Provide the (X, Y) coordinate of the cell's center where the given text is located.  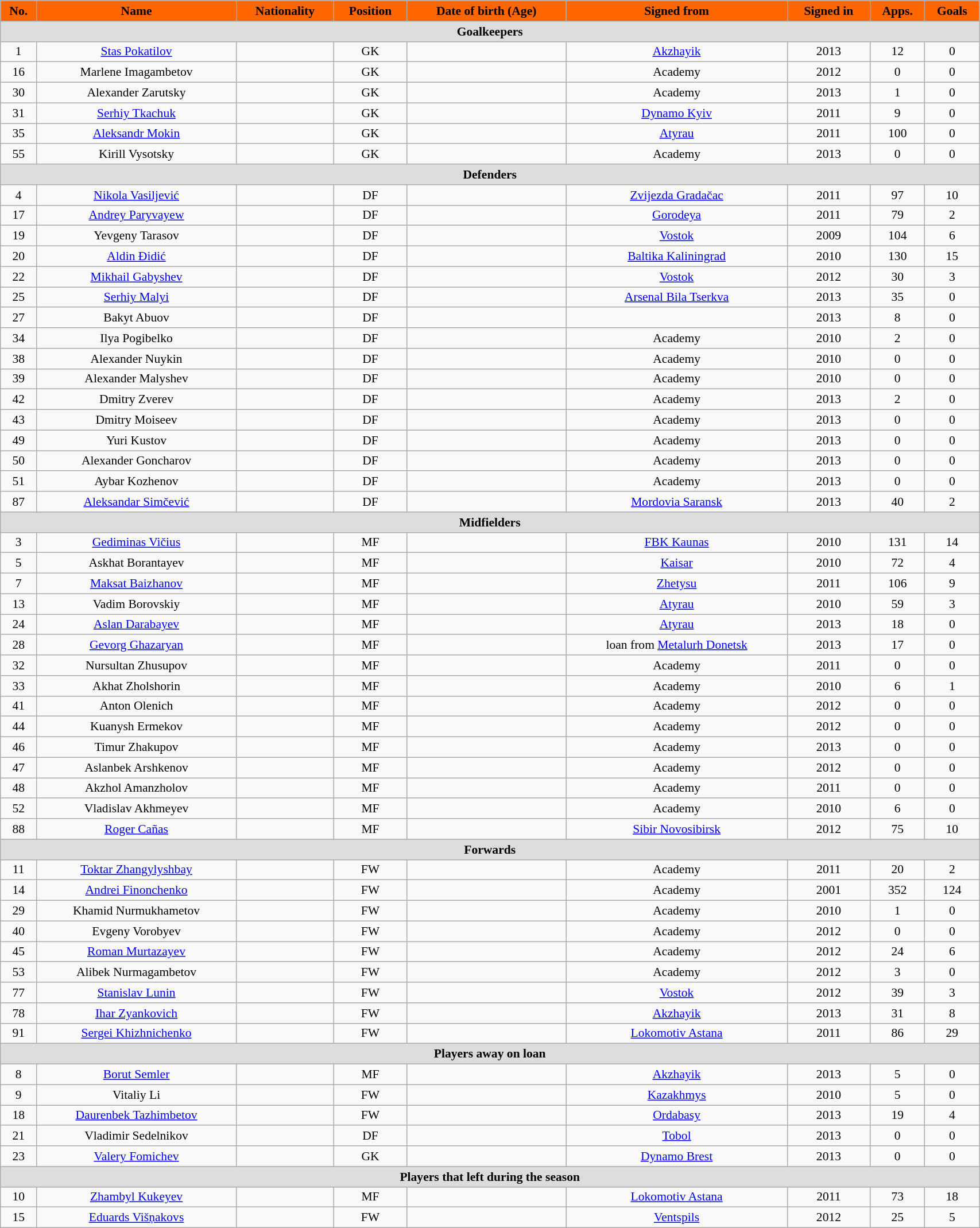
Kaisar (676, 563)
Gediminas Vičius (137, 543)
Roger Cañas (137, 829)
FBK Kaunas (676, 543)
100 (897, 134)
Kuanysh Ermekov (137, 727)
106 (897, 584)
Apps. (897, 11)
77 (18, 993)
Alexander Goncharov (137, 461)
53 (18, 973)
41 (18, 706)
Defenders (490, 175)
Zvijezda Gradačac (676, 195)
49 (18, 440)
34 (18, 338)
38 (18, 359)
Valery Fomichev (137, 1156)
50 (18, 461)
Dmitry Moiseev (137, 420)
Name (137, 11)
Aldin Đidić (137, 257)
Vadim Borovskiy (137, 604)
Kazakhmys (676, 1095)
124 (952, 890)
130 (897, 257)
131 (897, 543)
45 (18, 952)
Anton Olenich (137, 706)
Bakyt Abuov (137, 318)
Ihar Zyankovich (137, 1013)
Toktar Zhangylyshbay (137, 870)
Kirill Vysotsky (137, 154)
Alexander Malyshev (137, 379)
21 (18, 1136)
Ventspils (676, 1218)
52 (18, 809)
Dynamo Kyiv (676, 113)
Mordovia Saransk (676, 502)
Players that left during the season (490, 1177)
Yevgeny Tarasov (137, 236)
78 (18, 1013)
48 (18, 788)
23 (18, 1156)
Roman Murtazayev (137, 952)
2009 (828, 236)
46 (18, 747)
Stanislav Lunin (137, 993)
Midfielders (490, 522)
Aybar Kozhenov (137, 482)
Sergei Khizhnichenko (137, 1033)
86 (897, 1033)
No. (18, 11)
Askhat Borantayev (137, 563)
2001 (828, 890)
loan from Metalurh Donetsk (676, 645)
Aleksandr Mokin (137, 134)
72 (897, 563)
27 (18, 318)
Position (371, 11)
Evgeny Vorobyev (137, 931)
Khamid Nurmukhametov (137, 911)
Players away on loan (490, 1054)
Serhiy Malyi (137, 297)
Borut Semler (137, 1075)
Tobol (676, 1136)
Signed from (676, 11)
33 (18, 686)
44 (18, 727)
Dmitry Zverev (137, 400)
Vladimir Sedelnikov (137, 1136)
42 (18, 400)
Marlene Imagambetov (137, 72)
Aslanbek Arshkenov (137, 768)
12 (897, 52)
47 (18, 768)
55 (18, 154)
7 (18, 584)
13 (18, 604)
Daurenbek Tazhimbetov (137, 1115)
28 (18, 645)
16 (18, 72)
Nursultan Zhusupov (137, 665)
Zhetysu (676, 584)
104 (897, 236)
Alexander Nuykin (137, 359)
352 (897, 890)
Eduards Višņakovs (137, 1218)
Stas Pokatilov (137, 52)
Baltika Kaliningrad (676, 257)
Maksat Baizhanov (137, 584)
Nationality (285, 11)
Mikhail Gabyshev (137, 277)
59 (897, 604)
Gorodeya (676, 215)
Andrey Paryvayew (137, 215)
51 (18, 482)
79 (897, 215)
97 (897, 195)
Alexander Zarutsky (137, 93)
Aleksandar Simčević (137, 502)
Dynamo Brest (676, 1156)
Date of birth (Age) (487, 11)
Serhiy Tkachuk (137, 113)
Vladislav Akhmeyev (137, 809)
Nikola Vasiljević (137, 195)
Vitaliy Li (137, 1095)
22 (18, 277)
Yuri Kustov (137, 440)
Signed in (828, 11)
Sibir Novosibirsk (676, 829)
Forwards (490, 850)
Akhat Zholshorin (137, 686)
Aslan Darabayev (137, 625)
Andrei Finonchenko (137, 890)
Ordabasy (676, 1115)
91 (18, 1033)
Akzhol Amanzholov (137, 788)
75 (897, 829)
Goalkeepers (490, 32)
Gevorg Ghazaryan (137, 645)
32 (18, 665)
Goals (952, 11)
Timur Zhakupov (137, 747)
87 (18, 502)
11 (18, 870)
88 (18, 829)
Arsenal Bila Tserkva (676, 297)
Alibek Nurmagambetov (137, 973)
Zhambyl Kukeyev (137, 1197)
73 (897, 1197)
Ilya Pogibelko (137, 338)
43 (18, 420)
